Determine the (x, y) coordinate at the center of the cell enclosing the given text.  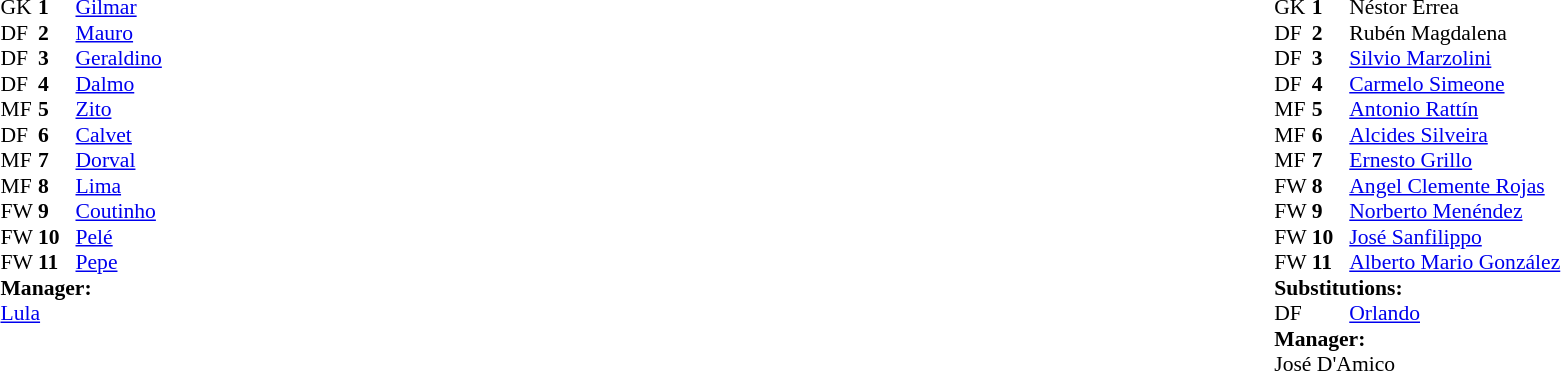
Antonio Rattín (1454, 109)
Orlando (1454, 313)
Alcides Silveira (1454, 135)
Silvio Marzolini (1454, 59)
Pepe (119, 263)
Substitutions: (1417, 288)
Dalmo (119, 84)
Norberto Menéndez (1454, 211)
Lula (80, 313)
Lima (119, 186)
Pelé (119, 237)
Zito (119, 109)
Geraldino (119, 59)
José Sanfilippo (1454, 237)
Alberto Mario González (1454, 263)
Rubén Magdalena (1454, 33)
Coutinho (119, 211)
Dorval (119, 161)
Carmelo Simeone (1454, 84)
Ernesto Grillo (1454, 161)
Angel Clemente Rojas (1454, 186)
Calvet (119, 135)
Mauro (119, 33)
